Locate the cell with the specified text and output its (x, y) center coordinate. 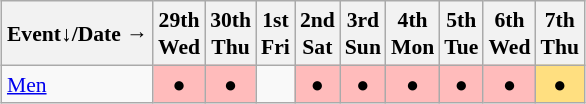
6thWed (509, 33)
5thTue (461, 33)
2ndSat (318, 33)
3rdSun (363, 33)
30thThu (230, 33)
7thThu (560, 33)
1stFri (276, 33)
Men (78, 84)
Event↓/Date → (78, 33)
29thWed (179, 33)
4thMon (412, 33)
